Return [x, y] of the center of cell containing provided text 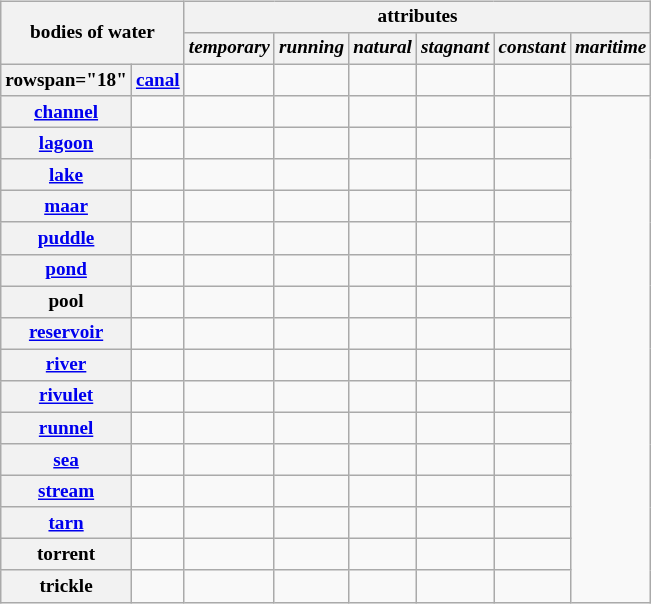
tarn [66, 523]
maar [66, 207]
trickle [66, 586]
canal [158, 80]
river [66, 365]
attributes [418, 17]
pond [66, 270]
maritime [610, 49]
constant [532, 49]
lagoon [66, 144]
rowspan="18" [66, 80]
natural [383, 49]
sea [66, 460]
stagnant [456, 49]
pool [66, 302]
running [311, 49]
bodies of water [93, 32]
lake [66, 175]
torrent [66, 555]
temporary [229, 49]
rivulet [66, 397]
reservoir [66, 333]
puddle [66, 238]
runnel [66, 428]
channel [66, 112]
stream [66, 492]
